Return the (x, y) coordinate for the center point of the cell that contains the specified text.  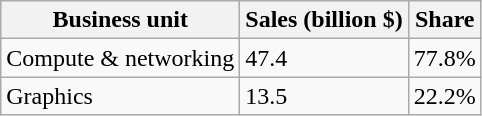
Share (444, 20)
Sales (billion $) (324, 20)
22.2% (444, 96)
13.5 (324, 96)
77.8% (444, 58)
Graphics (120, 96)
Business unit (120, 20)
47.4 (324, 58)
Compute & networking (120, 58)
